Extract the (X, Y) coordinate from the center of the cell holding the provided text.  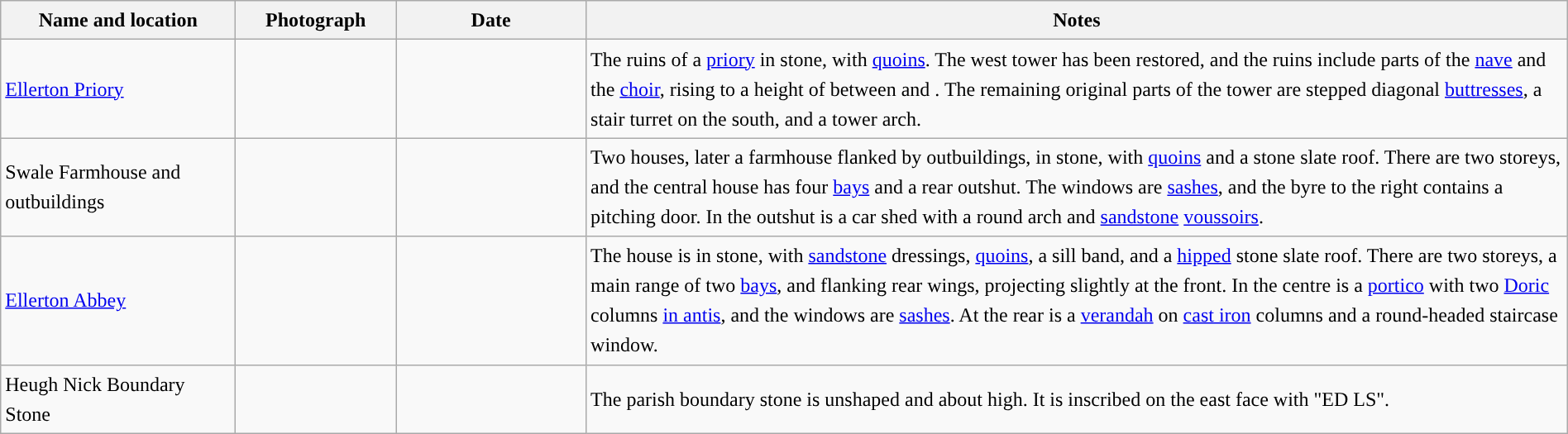
Date (491, 20)
Ellerton Priory (118, 89)
Swale Farmhouse and outbuildings (118, 187)
Name and location (118, 20)
Photograph (316, 20)
The parish boundary stone is unshaped and about high. It is inscribed on the east face with "ED LS". (1077, 398)
Ellerton Abbey (118, 301)
Heugh Nick Boundary Stone (118, 398)
Notes (1077, 20)
